Determine the (x, y) coordinate at the center of the cell enclosing the given text.  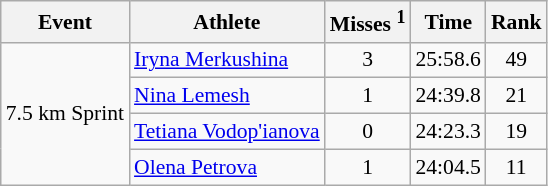
Misses 1 (368, 22)
Olena Petrova (227, 167)
Athlete (227, 22)
Nina Lemesh (227, 96)
Event (65, 22)
Tetiana Vodop'ianova (227, 132)
0 (368, 132)
21 (516, 96)
Time (448, 22)
Iryna Merkushina (227, 60)
25:58.6 (448, 60)
7.5 km Sprint (65, 113)
Rank (516, 22)
24:04.5 (448, 167)
3 (368, 60)
19 (516, 132)
24:39.8 (448, 96)
11 (516, 167)
49 (516, 60)
24:23.3 (448, 132)
